Detect which cell encompasses the target text, then output its [x, y] center coordinate. 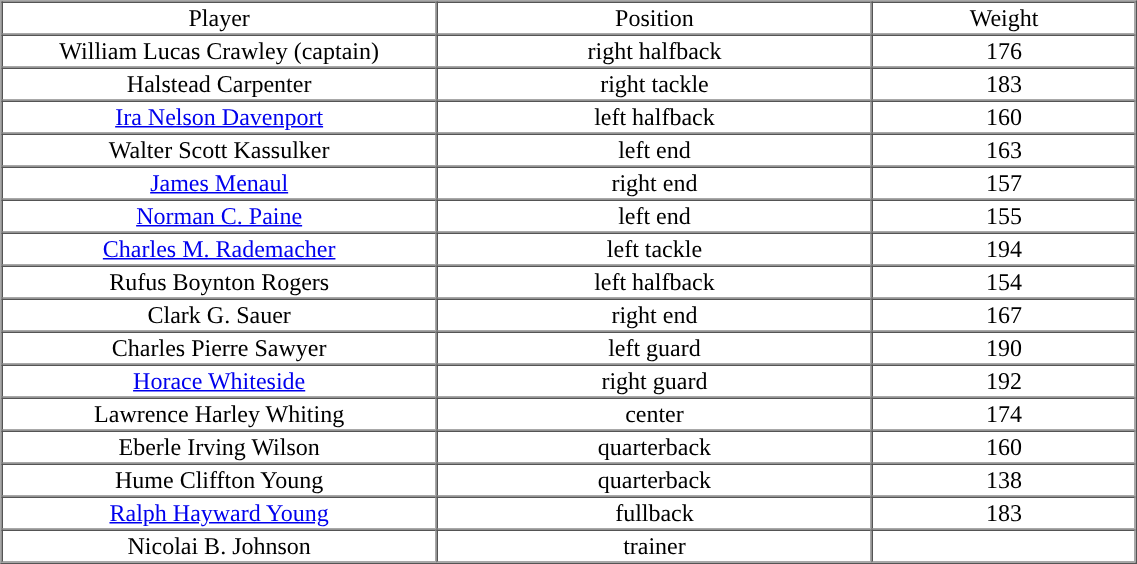
154 [1004, 282]
138 [1004, 480]
192 [1004, 380]
174 [1004, 414]
Ira Nelson Davenport [220, 116]
167 [1004, 314]
right guard [654, 380]
Eberle Irving Wilson [220, 446]
Norman C. Paine [220, 216]
Position [654, 18]
Lawrence Harley Whiting [220, 414]
157 [1004, 182]
Player [220, 18]
190 [1004, 348]
Walter Scott Kassulker [220, 150]
William Lucas Crawley (captain) [220, 50]
right tackle [654, 84]
center [654, 414]
176 [1004, 50]
Rufus Boynton Rogers [220, 282]
left tackle [654, 248]
Ralph Hayward Young [220, 512]
James Menaul [220, 182]
Halstead Carpenter [220, 84]
Hume Cliffton Young [220, 480]
Charles Pierre Sawyer [220, 348]
Horace Whiteside [220, 380]
155 [1004, 216]
Nicolai B. Johnson [220, 546]
left guard [654, 348]
right halfback [654, 50]
194 [1004, 248]
163 [1004, 150]
Weight [1004, 18]
Charles M. Rademacher [220, 248]
fullback [654, 512]
Clark G. Sauer [220, 314]
trainer [654, 546]
